Locate the cell with the specified text and output its (X, Y) center coordinate. 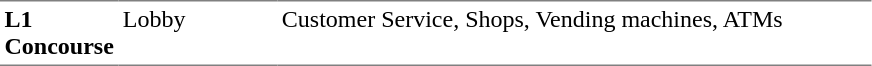
L1Concourse (59, 33)
Customer Service, Shops, Vending machines, ATMs (574, 33)
Lobby (198, 33)
